Output the [X, Y] coordinate of the center of the cell containing the given text.  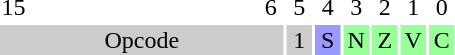
Opcode [142, 40]
Z [385, 40]
C [442, 40]
S [328, 40]
N [357, 40]
V [413, 40]
1 [299, 40]
